Find where the given text appears and provide that cell's center as [x, y] coordinate. 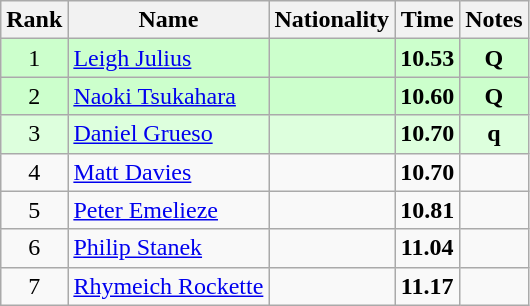
10.53 [428, 58]
1 [34, 58]
Peter Emelieze [168, 210]
4 [34, 172]
10.60 [428, 96]
11.17 [428, 286]
6 [34, 248]
Rhymeich Rockette [168, 286]
Notes [494, 20]
11.04 [428, 248]
7 [34, 286]
Leigh Julius [168, 58]
10.81 [428, 210]
Matt Davies [168, 172]
Rank [34, 20]
Daniel Grueso [168, 134]
q [494, 134]
Nationality [332, 20]
2 [34, 96]
Time [428, 20]
5 [34, 210]
Philip Stanek [168, 248]
Name [168, 20]
3 [34, 134]
Naoki Tsukahara [168, 96]
